Output the [x, y] coordinate of the center of the cell containing the given text.  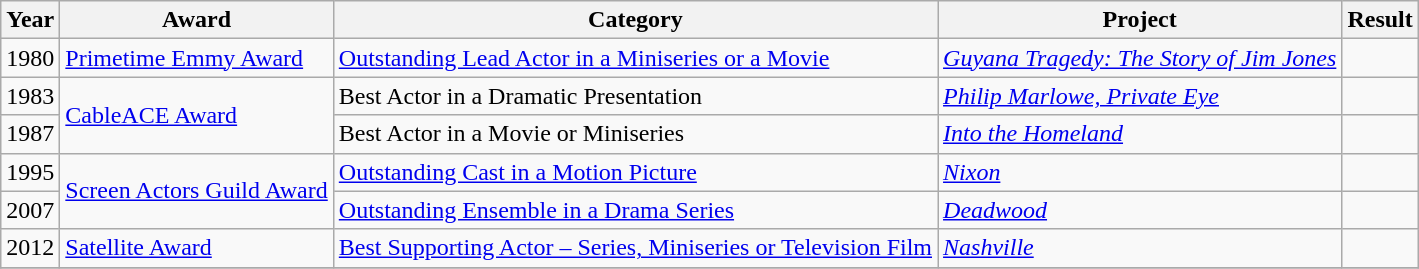
Satellite Award [196, 248]
1980 [30, 58]
Outstanding Cast in a Motion Picture [635, 172]
Deadwood [1140, 210]
CableACE Award [196, 115]
Nashville [1140, 248]
Into the Homeland [1140, 134]
Nixon [1140, 172]
Guyana Tragedy: The Story of Jim Jones [1140, 58]
Philip Marlowe, Private Eye [1140, 96]
Best Actor in a Movie or Miniseries [635, 134]
Outstanding Lead Actor in a Miniseries or a Movie [635, 58]
Award [196, 20]
Outstanding Ensemble in a Drama Series [635, 210]
Best Supporting Actor – Series, Miniseries or Television Film [635, 248]
2012 [30, 248]
1983 [30, 96]
Year [30, 20]
Project [1140, 20]
Screen Actors Guild Award [196, 191]
Best Actor in a Dramatic Presentation [635, 96]
1995 [30, 172]
Category [635, 20]
2007 [30, 210]
1987 [30, 134]
Result [1380, 20]
Primetime Emmy Award [196, 58]
